Scan for the cell matching the given text and deliver its (x, y) coordinate at center. 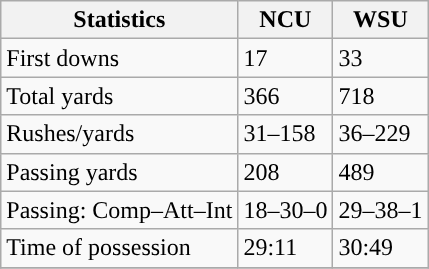
Passing yards (120, 172)
36–229 (380, 134)
31–158 (286, 134)
489 (380, 172)
33 (380, 58)
18–30–0 (286, 210)
Total yards (120, 96)
29–38–1 (380, 210)
NCU (286, 20)
17 (286, 58)
Statistics (120, 20)
30:49 (380, 248)
First downs (120, 58)
29:11 (286, 248)
Time of possession (120, 248)
WSU (380, 20)
366 (286, 96)
208 (286, 172)
Rushes/yards (120, 134)
Passing: Comp–Att–Int (120, 210)
718 (380, 96)
